Return [x, y] of the center of cell containing provided text 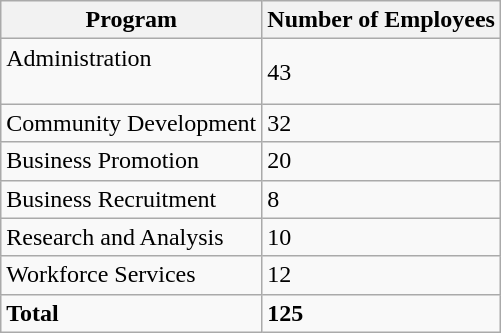
12 [382, 275]
43 [382, 72]
20 [382, 161]
Business Recruitment [132, 199]
Number of Employees [382, 20]
Business Promotion [132, 161]
Program [132, 20]
Workforce Services [132, 275]
32 [382, 123]
Community Development [132, 123]
125 [382, 313]
Research and Analysis [132, 237]
Administration [132, 72]
10 [382, 237]
8 [382, 199]
Total [132, 313]
